Detect which cell encompasses the target text, then output its [x, y] center coordinate. 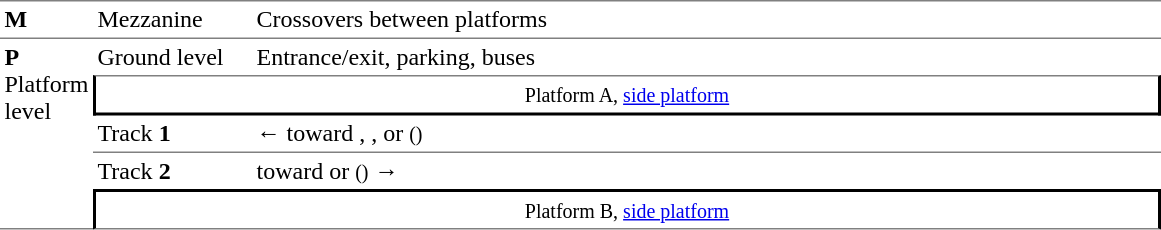
Track 1 [172, 134]
Platform B, side platform [627, 209]
← toward , , or () [706, 134]
Mezzanine [172, 19]
M [46, 19]
Entrance/exit, parking, buses [706, 57]
toward or () → [706, 171]
Crossovers between platforms [706, 19]
Platform A, side platform [627, 95]
Track 2 [172, 171]
Ground level [172, 57]
PPlatform level [46, 134]
